Provide the (X, Y) coordinate of the cell's center where the given text is located.  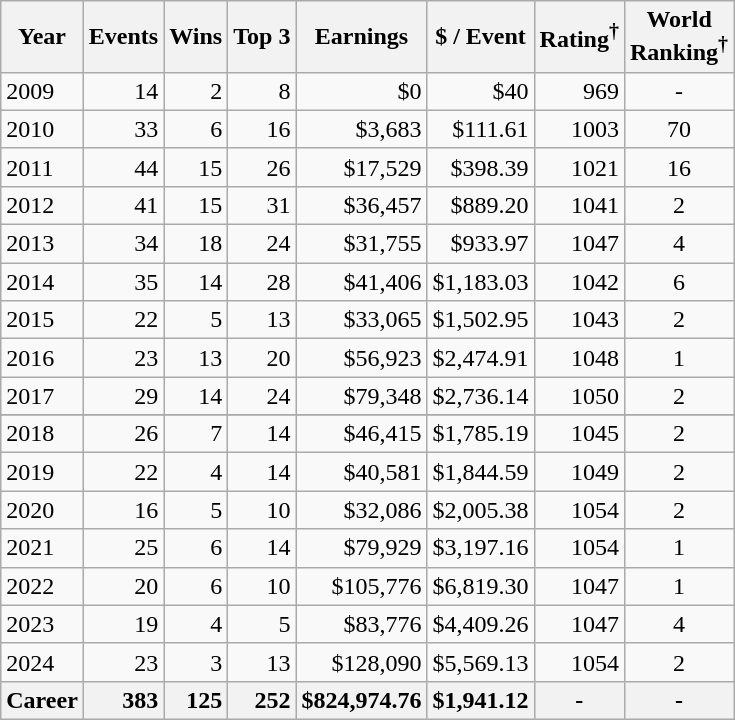
$56,923 (362, 358)
$6,819.30 (480, 586)
18 (196, 244)
35 (123, 282)
1045 (579, 434)
25 (123, 548)
7 (196, 434)
$79,929 (362, 548)
2021 (42, 548)
31 (262, 205)
$1,183.03 (480, 282)
Year (42, 37)
$128,090 (362, 662)
Earnings (362, 37)
2015 (42, 320)
$83,776 (362, 624)
$31,755 (362, 244)
$33,065 (362, 320)
2024 (42, 662)
$105,776 (362, 586)
34 (123, 244)
2012 (42, 205)
2010 (42, 129)
$889.20 (480, 205)
$933.97 (480, 244)
$398.39 (480, 167)
2009 (42, 91)
$ / Event (480, 37)
125 (196, 700)
$40,581 (362, 472)
$46,415 (362, 434)
33 (123, 129)
$2,736.14 (480, 396)
$824,974.76 (362, 700)
WorldRanking† (678, 37)
$32,086 (362, 510)
$17,529 (362, 167)
1021 (579, 167)
$79,348 (362, 396)
2011 (42, 167)
$3,197.16 (480, 548)
$41,406 (362, 282)
1041 (579, 205)
Top 3 (262, 37)
28 (262, 282)
44 (123, 167)
252 (262, 700)
Rating† (579, 37)
1050 (579, 396)
Career (42, 700)
969 (579, 91)
$111.61 (480, 129)
8 (262, 91)
2018 (42, 434)
$4,409.26 (480, 624)
2013 (42, 244)
41 (123, 205)
2017 (42, 396)
3 (196, 662)
1048 (579, 358)
$1,941.12 (480, 700)
70 (678, 129)
Wins (196, 37)
29 (123, 396)
$1,785.19 (480, 434)
1003 (579, 129)
19 (123, 624)
2022 (42, 586)
$0 (362, 91)
$40 (480, 91)
2023 (42, 624)
$1,844.59 (480, 472)
$2,005.38 (480, 510)
2014 (42, 282)
2016 (42, 358)
$36,457 (362, 205)
Events (123, 37)
383 (123, 700)
2019 (42, 472)
$2,474.91 (480, 358)
$5,569.13 (480, 662)
$3,683 (362, 129)
2020 (42, 510)
1049 (579, 472)
1042 (579, 282)
1043 (579, 320)
$1,502.95 (480, 320)
